Output the [X, Y] coordinate of the center of the cell containing the given text.  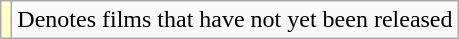
Denotes films that have not yet been released [235, 20]
